Output the [X, Y] coordinate of the center of the cell containing the given text.  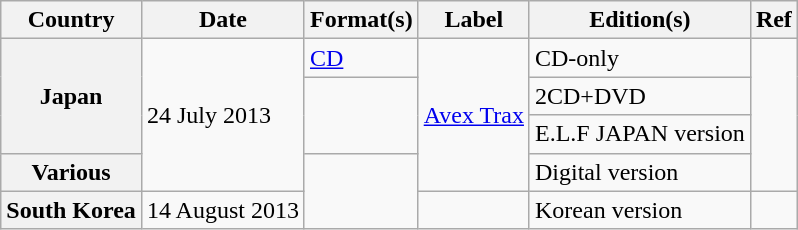
Format(s) [361, 20]
E.L.F JAPAN version [640, 134]
Korean version [640, 210]
Ref [774, 20]
14 August 2013 [222, 210]
Date [222, 20]
Japan [72, 96]
2CD+DVD [640, 96]
Country [72, 20]
South Korea [72, 210]
Edition(s) [640, 20]
Various [72, 172]
Label [474, 20]
Digital version [640, 172]
CD [361, 58]
Avex Trax [474, 115]
24 July 2013 [222, 115]
CD-only [640, 58]
